Capture the cell that displays the provided text and extract its [x, y] central coordinate. 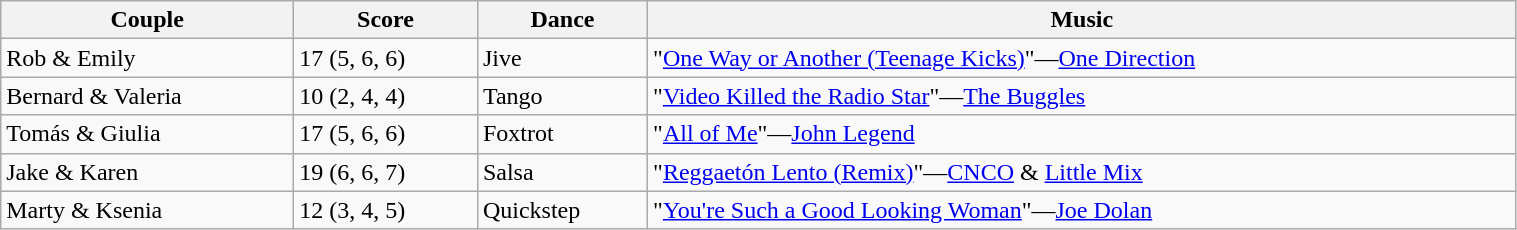
Couple [148, 20]
Bernard & Valeria [148, 96]
"One Way or Another (Teenage Kicks)"—One Direction [1082, 58]
Jake & Karen [148, 172]
"All of Me"—John Legend [1082, 134]
Tomás & Giulia [148, 134]
Dance [562, 20]
Jive [562, 58]
12 (3, 4, 5) [386, 210]
Marty & Ksenia [148, 210]
Salsa [562, 172]
Score [386, 20]
"You're Such a Good Looking Woman"—Joe Dolan [1082, 210]
Rob & Emily [148, 58]
10 (2, 4, 4) [386, 96]
Foxtrot [562, 134]
Quickstep [562, 210]
"Reggaetón Lento (Remix)"—CNCO & Little Mix [1082, 172]
"Video Killed the Radio Star"—The Buggles [1082, 96]
Music [1082, 20]
Tango [562, 96]
19 (6, 6, 7) [386, 172]
